Provide the (x, y) coordinate of the cell's center where the given text is located.  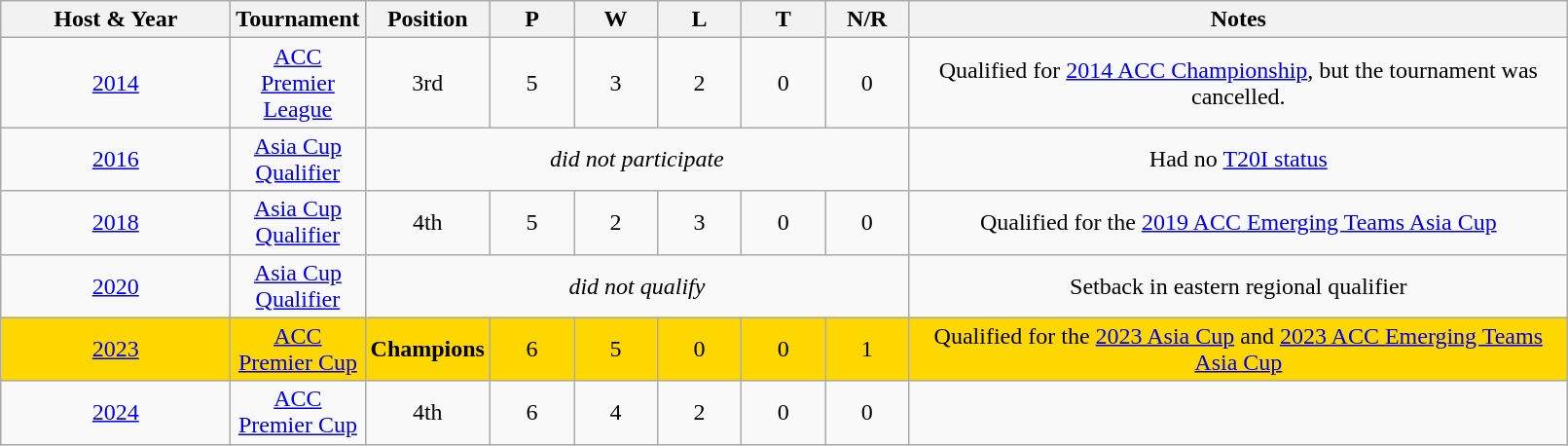
2020 (116, 286)
3rd (427, 83)
1 (867, 349)
4 (616, 413)
Had no T20I status (1238, 160)
did not participate (637, 160)
2018 (116, 222)
Champions (427, 349)
Setback in eastern regional qualifier (1238, 286)
T (784, 19)
Qualified for the 2019 ACC Emerging Teams Asia Cup (1238, 222)
W (616, 19)
Qualified for the 2023 Asia Cup and 2023 ACC Emerging Teams Asia Cup (1238, 349)
Tournament (298, 19)
Notes (1238, 19)
2024 (116, 413)
L (700, 19)
Position (427, 19)
N/R (867, 19)
did not qualify (637, 286)
2023 (116, 349)
Host & Year (116, 19)
Qualified for 2014 ACC Championship, but the tournament was cancelled. (1238, 83)
P (531, 19)
ACC Premier League (298, 83)
2014 (116, 83)
2016 (116, 160)
